Return [x, y] of the center of cell containing provided text 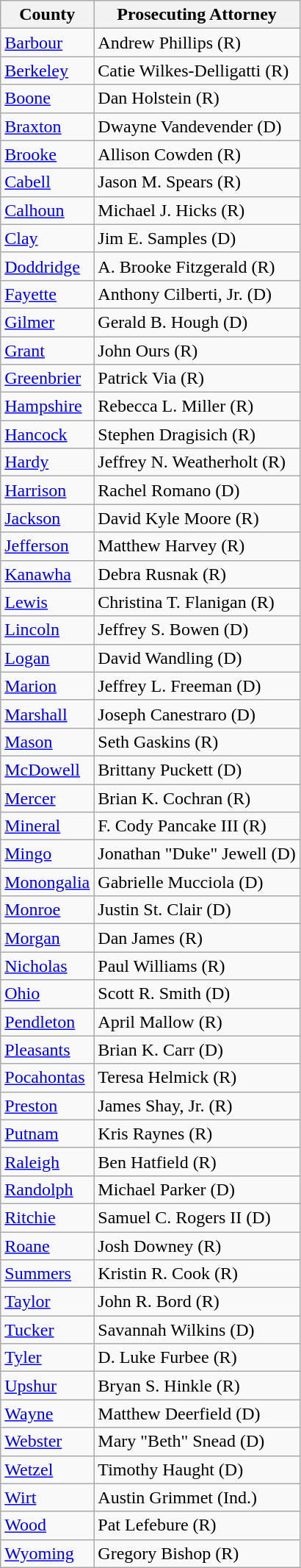
Upshur [47, 1386]
Monongalia [47, 882]
Paul Williams (R) [197, 966]
Monroe [47, 910]
Jefferson [47, 546]
Wood [47, 1525]
Pleasants [47, 1050]
Justin St. Clair (D) [197, 910]
Pat Lefebure (R) [197, 1525]
Hardy [47, 462]
Michael J. Hicks (R) [197, 210]
F. Cody Pancake III (R) [197, 826]
Christina T. Flanigan (R) [197, 602]
Rebecca L. Miller (R) [197, 407]
Greenbrier [47, 379]
Dwayne Vandevender (D) [197, 126]
Morgan [47, 938]
Matthew Deerfield (D) [197, 1414]
Logan [47, 658]
Harrison [47, 490]
Kristin R. Cook (R) [197, 1274]
Prosecuting Attorney [197, 15]
Summers [47, 1274]
Seth Gaskins (R) [197, 742]
Calhoun [47, 210]
Nicholas [47, 966]
Ritchie [47, 1217]
James Shay, Jr. (R) [197, 1106]
Fayette [47, 294]
Gabrielle Mucciola (D) [197, 882]
Gregory Bishop (R) [197, 1553]
Pendleton [47, 1022]
McDowell [47, 770]
Marion [47, 686]
Bryan S. Hinkle (R) [197, 1386]
Doddridge [47, 266]
Wetzel [47, 1469]
Clay [47, 238]
Tyler [47, 1358]
Hampshire [47, 407]
John R. Bord (R) [197, 1302]
Barbour [47, 43]
Jeffrey N. Weatherholt (R) [197, 462]
Mercer [47, 798]
Wyoming [47, 1553]
D. Luke Furbee (R) [197, 1358]
Randolph [47, 1189]
John Ours (R) [197, 351]
Mingo [47, 854]
Stephen Dragisich (R) [197, 434]
Kris Raynes (R) [197, 1134]
Brian K. Cochran (R) [197, 798]
Brian K. Carr (D) [197, 1050]
Gilmer [47, 322]
Mary "Beth" Snead (D) [197, 1442]
Ohio [47, 994]
Catie Wilkes-Delligatti (R) [197, 71]
Dan James (R) [197, 938]
Patrick Via (R) [197, 379]
Roane [47, 1246]
Grant [47, 351]
Michael Parker (D) [197, 1189]
Dan Holstein (R) [197, 99]
Scott R. Smith (D) [197, 994]
Taylor [47, 1302]
Austin Grimmet (Ind.) [197, 1497]
Braxton [47, 126]
Josh Downey (R) [197, 1246]
Matthew Harvey (R) [197, 546]
Marshall [47, 714]
Kanawha [47, 574]
Andrew Phillips (R) [197, 43]
Wayne [47, 1414]
Joseph Canestraro (D) [197, 714]
County [47, 15]
April Mallow (R) [197, 1022]
Pocahontas [47, 1078]
Debra Rusnak (R) [197, 574]
Lewis [47, 602]
Timothy Haught (D) [197, 1469]
Brooke [47, 154]
Berkeley [47, 71]
Jason M. Spears (R) [197, 182]
Mason [47, 742]
Gerald B. Hough (D) [197, 322]
Jeffrey S. Bowen (D) [197, 630]
Tucker [47, 1330]
Ben Hatfield (R) [197, 1161]
David Wandling (D) [197, 658]
Brittany Puckett (D) [197, 770]
Wirt [47, 1497]
Teresa Helmick (R) [197, 1078]
Rachel Romano (D) [197, 490]
Allison Cowden (R) [197, 154]
Jim E. Samples (D) [197, 238]
Jeffrey L. Freeman (D) [197, 686]
Savannah Wilkins (D) [197, 1330]
Jackson [47, 518]
Cabell [47, 182]
Hancock [47, 434]
Putnam [47, 1134]
Samuel C. Rogers II (D) [197, 1217]
Mineral [47, 826]
Lincoln [47, 630]
A. Brooke Fitzgerald (R) [197, 266]
David Kyle Moore (R) [197, 518]
Jonathan "Duke" Jewell (D) [197, 854]
Boone [47, 99]
Raleigh [47, 1161]
Anthony Cilberti, Jr. (D) [197, 294]
Webster [47, 1442]
Preston [47, 1106]
